Find where the given text appears and provide that cell's center as [x, y] coordinate. 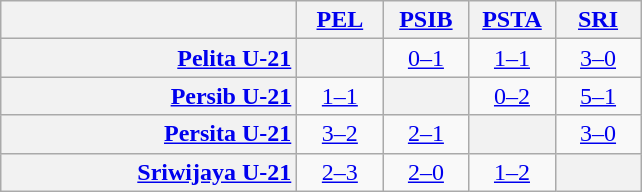
PEL [340, 20]
2–1 [426, 134]
Persib U-21 [149, 96]
0–2 [512, 96]
0–1 [426, 58]
2–0 [426, 172]
SRI [598, 20]
PSIB [426, 20]
Sriwijaya U-21 [149, 172]
2–3 [340, 172]
5–1 [598, 96]
Pelita U-21 [149, 58]
Persita U-21 [149, 134]
1–2 [512, 172]
PSTA [512, 20]
3–2 [340, 134]
